Find where the given text appears and provide that cell's center as [X, Y] coordinate. 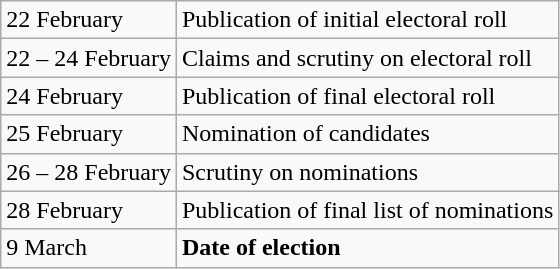
24 February [89, 96]
22 – 24 February [89, 58]
Publication of final list of nominations [367, 210]
22 February [89, 20]
Nomination of candidates [367, 134]
Scrutiny on nominations [367, 172]
Claims and scrutiny on electoral roll [367, 58]
25 February [89, 134]
Publication of initial electoral roll [367, 20]
28 February [89, 210]
9 March [89, 248]
26 – 28 February [89, 172]
Publication of final electoral roll [367, 96]
Date of election [367, 248]
